Find where the given text appears and provide that cell's center as (x, y) coordinate. 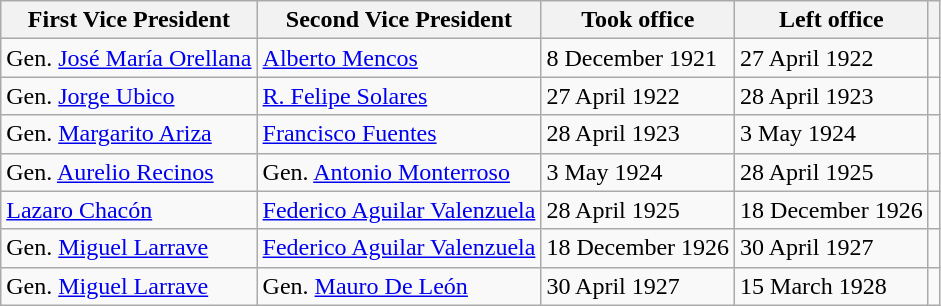
Gen. Mauro De León (399, 286)
R. Felipe Solares (399, 96)
8 December 1921 (638, 58)
First Vice President (129, 20)
15 March 1928 (832, 286)
Gen. Aurelio Recinos (129, 172)
Gen. Antonio Monterroso (399, 172)
Francisco Fuentes (399, 134)
Left office (832, 20)
Alberto Mencos (399, 58)
Second Vice President (399, 20)
Gen. Margarito Ariza (129, 134)
Gen. Jorge Ubico (129, 96)
Took office (638, 20)
Lazaro Chacón (129, 210)
Gen. José María Orellana (129, 58)
